Return the (X, Y) coordinate for the center point of the cell that contains the specified text.  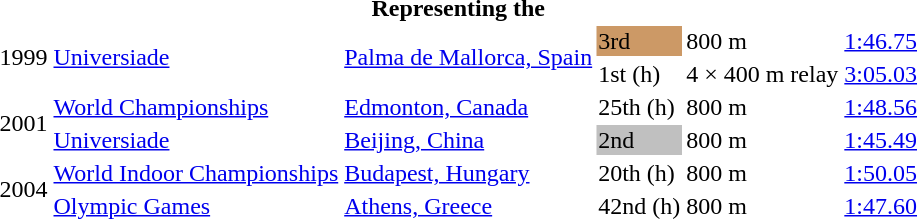
Palma de Mallorca, Spain (468, 58)
25th (h) (640, 107)
3rd (640, 41)
World Championships (196, 107)
2nd (640, 140)
Edmonton, Canada (468, 107)
20th (h) (640, 173)
Budapest, Hungary (468, 173)
4 × 400 m relay (762, 74)
World Indoor Championships (196, 173)
1st (h) (640, 74)
Beijing, China (468, 140)
